Identify which cell holds the provided text, then report its [X, Y] central coordinate. 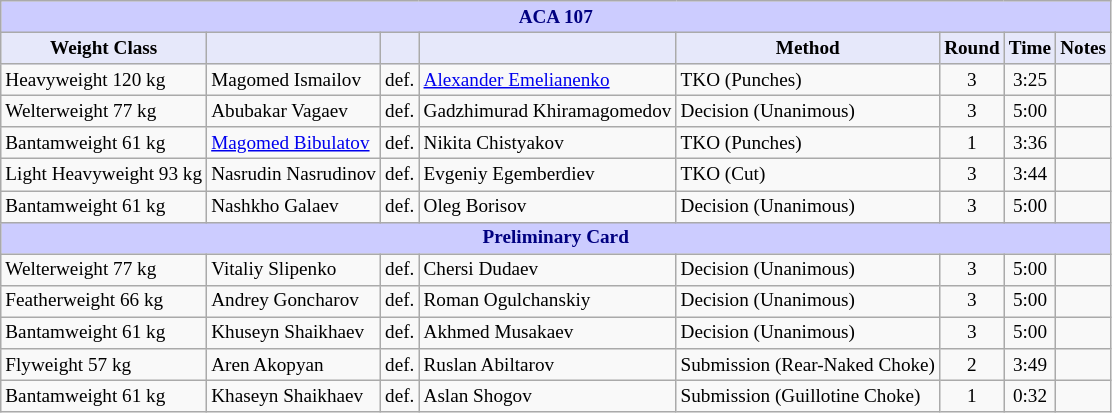
2 [972, 365]
Alexander Emelianenko [548, 80]
Aslan Shogov [548, 396]
Gadzhimurad Khiramagomedov [548, 111]
3:25 [1030, 80]
Ruslan Abiltarov [548, 365]
ACA 107 [556, 17]
Evgeniy Egemberdiev [548, 175]
Flyweight 57 kg [104, 365]
Khuseyn Shaikhaev [294, 333]
Magomed Ismailov [294, 80]
TKO (Cut) [808, 175]
Heavyweight 120 kg [104, 80]
3:36 [1030, 143]
Aren Akopyan [294, 365]
Light Heavyweight 93 kg [104, 175]
3:44 [1030, 175]
Magomed Bibulatov [294, 143]
Akhmed Musakaev [548, 333]
Vitaliy Slipenko [294, 270]
Featherweight 66 kg [104, 301]
Notes [1084, 48]
0:32 [1030, 396]
Round [972, 48]
Submission (Rear-Naked Choke) [808, 365]
Submission (Guillotine Choke) [808, 396]
Chersi Dudaev [548, 270]
Andrey Goncharov [294, 301]
Nikita Chistyakov [548, 143]
Oleg Borisov [548, 206]
Nasrudin Nasrudinov [294, 175]
Roman Ogulchanskiy [548, 301]
Preliminary Card [556, 238]
Khaseyn Shaikhaev [294, 396]
Method [808, 48]
Abubakar Vagaev [294, 111]
Nashkho Galaev [294, 206]
3:49 [1030, 365]
Time [1030, 48]
Weight Class [104, 48]
